Detect which cell encompasses the target text, then output its (X, Y) center coordinate. 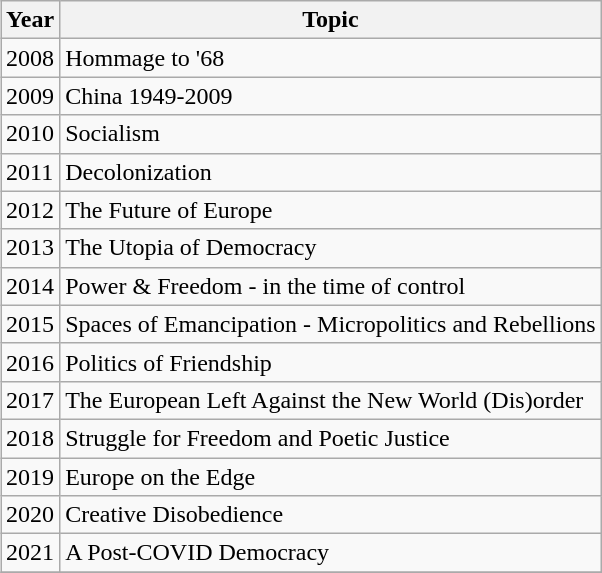
2011 (30, 172)
Spaces of Emancipation - Micropolitics and Rebellions (331, 324)
2017 (30, 400)
Creative Disobedience (331, 515)
The Future of Europe (331, 210)
2012 (30, 210)
Europe on the Edge (331, 477)
The European Left Against the New World (Dis)order (331, 400)
A Post-COVID Democracy (331, 553)
The Utopia of Democracy (331, 248)
Decolonization (331, 172)
China 1949-2009 (331, 96)
2021 (30, 553)
2020 (30, 515)
2014 (30, 286)
2019 (30, 477)
2013 (30, 248)
2018 (30, 438)
2008 (30, 58)
Topic (331, 20)
Year (30, 20)
2009 (30, 96)
2010 (30, 134)
Politics of Friendship (331, 362)
Hommage to '68 (331, 58)
2015 (30, 324)
Struggle for Freedom and Poetic Justice (331, 438)
Power & Freedom - in the time of control (331, 286)
2016 (30, 362)
Socialism (331, 134)
